Return (X, Y) of the center of cell containing provided text 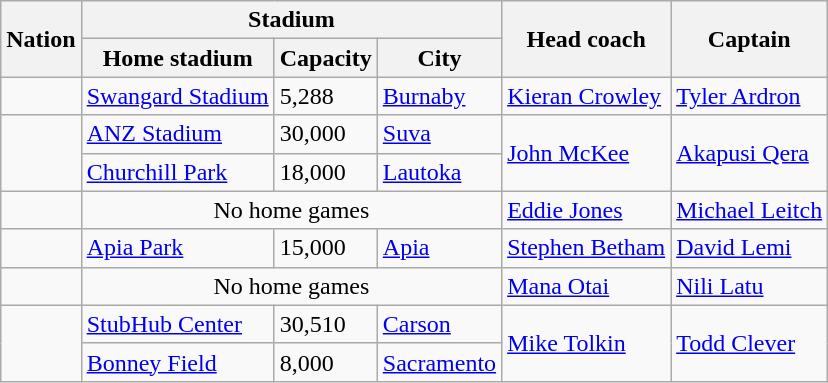
Sacramento (439, 362)
John McKee (586, 153)
30,000 (326, 134)
Lautoka (439, 172)
Stephen Betham (586, 248)
Nation (41, 39)
Capacity (326, 58)
Swangard Stadium (178, 96)
ANZ Stadium (178, 134)
City (439, 58)
8,000 (326, 362)
18,000 (326, 172)
Eddie Jones (586, 210)
Suva (439, 134)
StubHub Center (178, 324)
Home stadium (178, 58)
Mana Otai (586, 286)
Michael Leitch (750, 210)
Stadium (291, 20)
Bonney Field (178, 362)
Carson (439, 324)
David Lemi (750, 248)
Captain (750, 39)
30,510 (326, 324)
Churchill Park (178, 172)
Nili Latu (750, 286)
5,288 (326, 96)
Apia Park (178, 248)
Burnaby (439, 96)
Akapusi Qera (750, 153)
Kieran Crowley (586, 96)
Head coach (586, 39)
Tyler Ardron (750, 96)
Apia (439, 248)
Mike Tolkin (586, 343)
Todd Clever (750, 343)
15,000 (326, 248)
